Find where the given text appears and provide that cell's center as (x, y) coordinate. 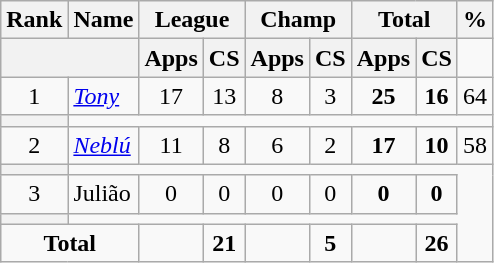
10 (437, 145)
58 (474, 145)
Rank (34, 20)
6 (277, 145)
League (192, 20)
Tony (104, 96)
11 (171, 145)
13 (224, 96)
Neblú (104, 145)
16 (437, 96)
Champ (298, 20)
64 (474, 96)
Julião (104, 194)
% (474, 20)
25 (383, 96)
Name (104, 20)
26 (437, 243)
5 (330, 243)
1 (34, 96)
21 (224, 243)
